For the text-containing cell, return its midpoint in (x, y) coordinate format. 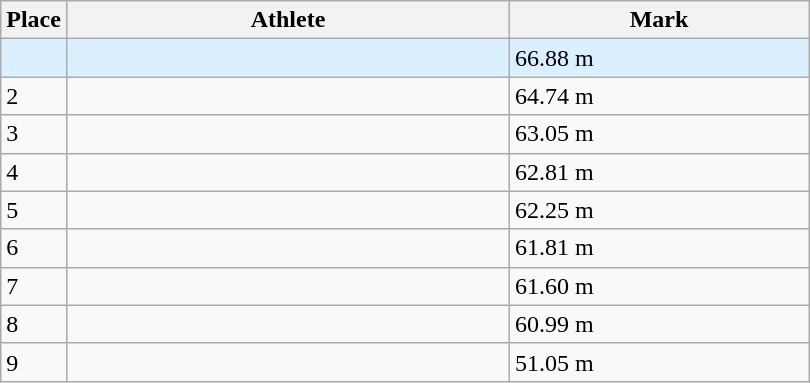
7 (34, 286)
60.99 m (660, 324)
9 (34, 362)
4 (34, 172)
Mark (660, 20)
5 (34, 210)
61.81 m (660, 248)
Athlete (288, 20)
66.88 m (660, 58)
3 (34, 134)
2 (34, 96)
51.05 m (660, 362)
8 (34, 324)
63.05 m (660, 134)
62.25 m (660, 210)
62.81 m (660, 172)
61.60 m (660, 286)
6 (34, 248)
64.74 m (660, 96)
Place (34, 20)
